Find where the given text appears and provide that cell's center as (X, Y) coordinate. 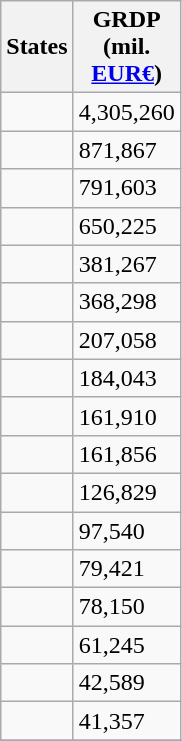
791,603 (126, 188)
79,421 (126, 569)
GRDP(mil.EUR€) (126, 47)
381,267 (126, 264)
41,357 (126, 721)
184,043 (126, 378)
126,829 (126, 492)
871,867 (126, 150)
4,305,260 (126, 112)
78,150 (126, 607)
161,856 (126, 454)
368,298 (126, 302)
161,910 (126, 416)
42,589 (126, 683)
207,058 (126, 340)
States (37, 47)
650,225 (126, 226)
61,245 (126, 645)
97,540 (126, 531)
